Extract the [x, y] coordinate from the center of the cell holding the provided text.  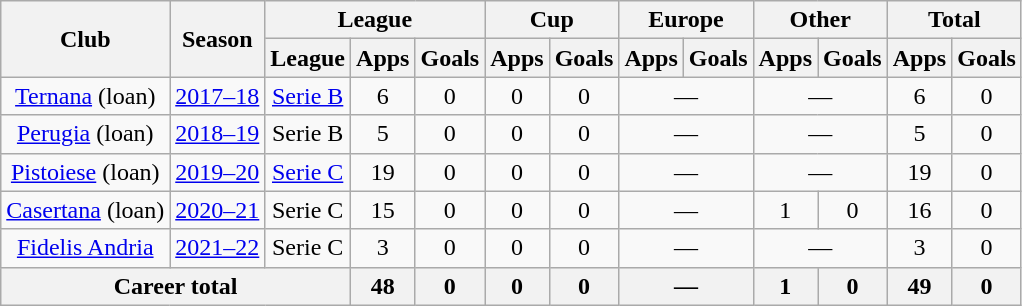
Pistoiese (loan) [86, 172]
2021–22 [218, 248]
Ternana (loan) [86, 96]
Other [820, 20]
2020–21 [218, 210]
2019–20 [218, 172]
49 [919, 286]
2017–18 [218, 96]
Cup [552, 20]
15 [383, 210]
Perugia (loan) [86, 134]
Fidelis Andria [86, 248]
Club [86, 39]
Total [954, 20]
16 [919, 210]
Season [218, 39]
48 [383, 286]
Europe [686, 20]
2018–19 [218, 134]
Career total [176, 286]
Casertana (loan) [86, 210]
